Find where the given text appears and provide that cell's center as (X, Y) coordinate. 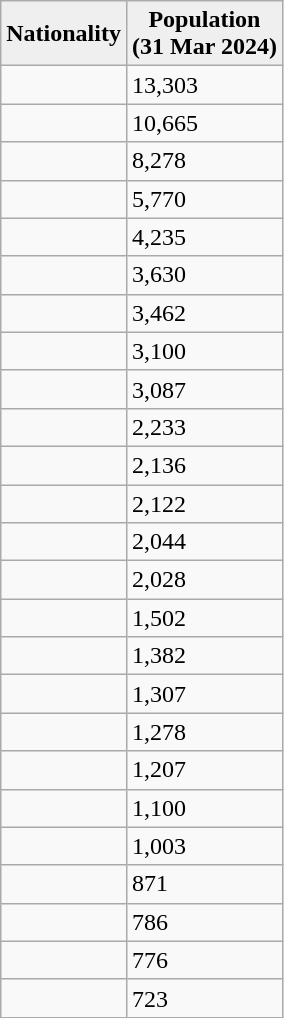
Nationality (64, 34)
3,462 (204, 313)
2,044 (204, 542)
1,207 (204, 770)
3,087 (204, 389)
1,003 (204, 846)
3,630 (204, 275)
723 (204, 998)
1,100 (204, 808)
1,382 (204, 656)
1,307 (204, 694)
1,278 (204, 732)
786 (204, 922)
2,028 (204, 580)
4,235 (204, 237)
10,665 (204, 123)
3,100 (204, 351)
2,136 (204, 465)
2,122 (204, 503)
5,770 (204, 199)
13,303 (204, 85)
Population(31 Mar 2024) (204, 34)
8,278 (204, 161)
2,233 (204, 427)
776 (204, 960)
871 (204, 884)
1,502 (204, 618)
